Return the [X, Y] coordinate for the center point of the cell that contains the specified text.  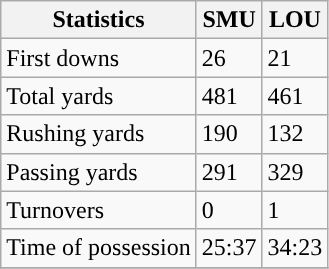
LOU [295, 20]
First downs [99, 58]
Rushing yards [99, 134]
0 [229, 210]
Passing yards [99, 172]
132 [295, 134]
1 [295, 210]
21 [295, 58]
190 [229, 134]
Total yards [99, 96]
25:37 [229, 248]
329 [295, 172]
461 [295, 96]
Statistics [99, 20]
Turnovers [99, 210]
SMU [229, 20]
Time of possession [99, 248]
291 [229, 172]
481 [229, 96]
34:23 [295, 248]
26 [229, 58]
